Scan for the cell matching the given text and deliver its (X, Y) coordinate at center. 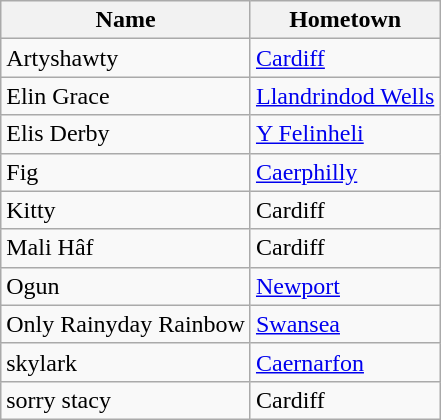
Elin Grace (126, 96)
Artyshawty (126, 58)
skylark (126, 362)
Kitty (126, 210)
Caerphilly (344, 172)
Only Rainyday Rainbow (126, 324)
sorry stacy (126, 400)
Y Felinheli (344, 134)
Elis Derby (126, 134)
Newport (344, 286)
Mali Hâf (126, 248)
Caernarfon (344, 362)
Hometown (344, 20)
Swansea (344, 324)
Ogun (126, 286)
Name (126, 20)
Llandrindod Wells (344, 96)
Fig (126, 172)
